Identify which cell holds the provided text, then report its (X, Y) central coordinate. 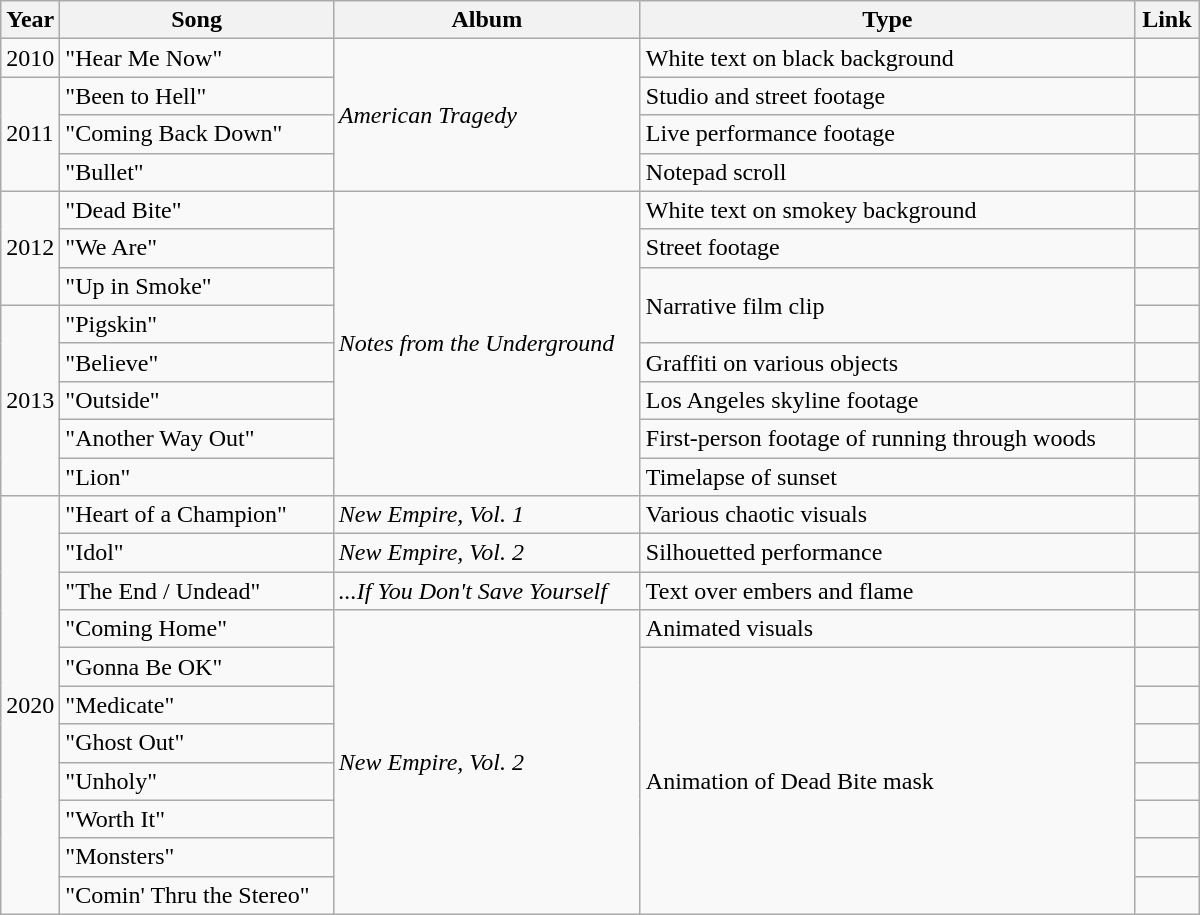
Link (1166, 20)
Silhouetted performance (887, 553)
...If You Don't Save Yourself (486, 591)
Song (197, 20)
"Coming Home" (197, 629)
Year (30, 20)
Graffiti on various objects (887, 362)
2010 (30, 58)
First-person footage of running through woods (887, 438)
Live performance footage (887, 134)
Narrative film clip (887, 305)
"Monsters" (197, 857)
"Outside" (197, 400)
Album (486, 20)
"Unholy" (197, 781)
2013 (30, 400)
"Coming Back Down" (197, 134)
"Dead Bite" (197, 210)
"Been to Hell" (197, 96)
Los Angeles skyline footage (887, 400)
"Gonna Be OK" (197, 667)
"Worth It" (197, 819)
"Another Way Out" (197, 438)
2020 (30, 706)
White text on black background (887, 58)
Type (887, 20)
"Hear Me Now" (197, 58)
"Heart of a Champion" (197, 515)
American Tragedy (486, 115)
Animated visuals (887, 629)
"Ghost Out" (197, 743)
"Idol" (197, 553)
Timelapse of sunset (887, 477)
Studio and street footage (887, 96)
"Believe" (197, 362)
White text on smokey background (887, 210)
"The End / Undead" (197, 591)
New Empire, Vol. 1 (486, 515)
"Pigskin" (197, 324)
"We Are" (197, 248)
Street footage (887, 248)
Animation of Dead Bite mask (887, 781)
"Up in Smoke" (197, 286)
2012 (30, 248)
"Bullet" (197, 172)
Text over embers and flame (887, 591)
"Medicate" (197, 705)
"Lion" (197, 477)
"Comin' Thru the Stereo" (197, 895)
Various chaotic visuals (887, 515)
2011 (30, 134)
Notes from the Underground (486, 343)
Notepad scroll (887, 172)
